From the cell containing the given text, extract its center point as [X, Y] coordinate. 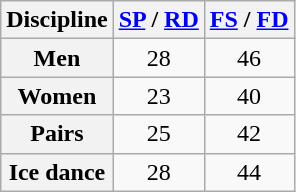
Women [57, 96]
40 [249, 96]
FS / FD [249, 20]
42 [249, 134]
Pairs [57, 134]
Men [57, 58]
SP / RD [158, 20]
23 [158, 96]
44 [249, 172]
Ice dance [57, 172]
25 [158, 134]
46 [249, 58]
Discipline [57, 20]
